Extract the (x, y) coordinate from the center of the cell holding the provided text.  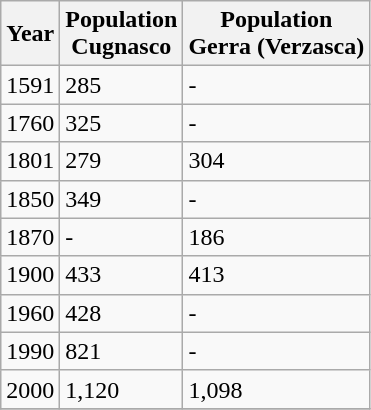
325 (122, 123)
1,098 (276, 389)
1960 (30, 313)
Population Gerra (Verzasca) (276, 34)
Population Cugnasco (122, 34)
1760 (30, 123)
1591 (30, 85)
186 (276, 237)
428 (122, 313)
2000 (30, 389)
1990 (30, 351)
285 (122, 85)
1870 (30, 237)
1900 (30, 275)
821 (122, 351)
1850 (30, 199)
433 (122, 275)
349 (122, 199)
304 (276, 161)
279 (122, 161)
1,120 (122, 389)
Year (30, 34)
1801 (30, 161)
413 (276, 275)
